Find where the given text appears and provide that cell's center as (X, Y) coordinate. 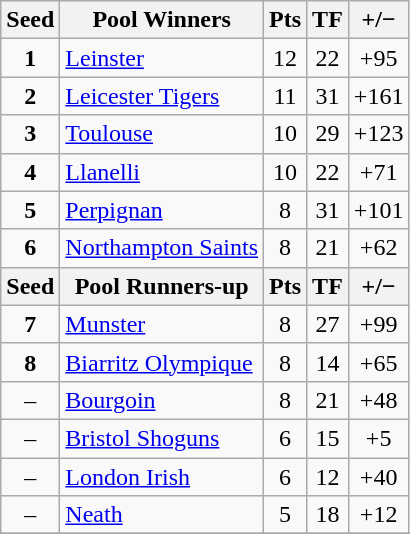
Pool Runners-up (162, 286)
Perpignan (162, 210)
Bourgoin (162, 400)
+71 (378, 172)
+161 (378, 96)
+101 (378, 210)
Leinster (162, 58)
+99 (378, 324)
11 (286, 96)
Toulouse (162, 134)
Northampton Saints (162, 248)
14 (328, 362)
+48 (378, 400)
4 (30, 172)
Neath (162, 515)
1 (30, 58)
Munster (162, 324)
29 (328, 134)
15 (328, 438)
3 (30, 134)
+62 (378, 248)
18 (328, 515)
+40 (378, 477)
Leicester Tigers (162, 96)
Pool Winners (162, 20)
2 (30, 96)
+12 (378, 515)
+123 (378, 134)
Bristol Shoguns (162, 438)
27 (328, 324)
London Irish (162, 477)
+65 (378, 362)
+5 (378, 438)
Biarritz Olympique (162, 362)
Llanelli (162, 172)
7 (30, 324)
+95 (378, 58)
